Determine the [x, y] coordinate at the center of the cell enclosing the given text.  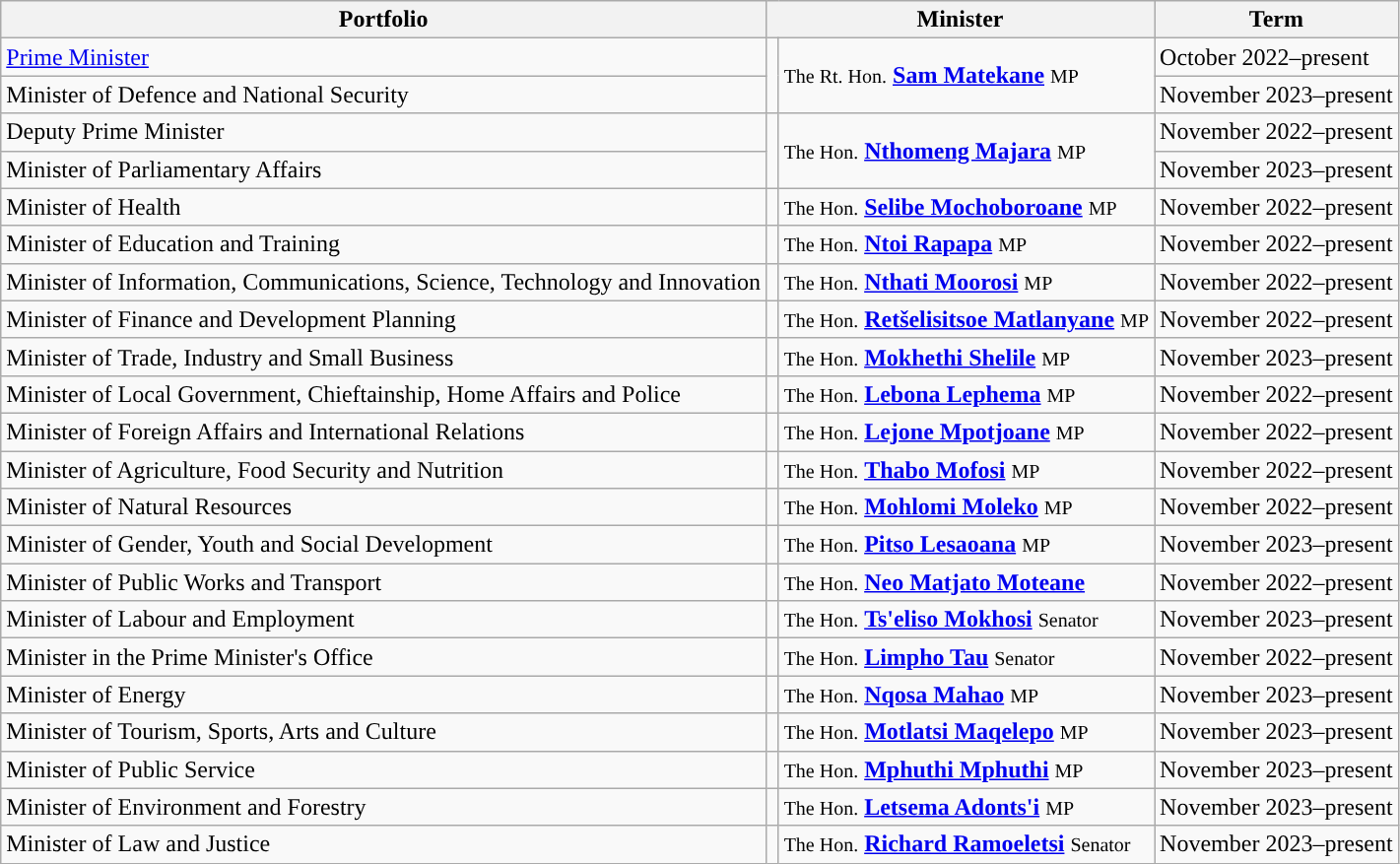
The Hon. Mohlomi Moleko MP [966, 507]
Portfolio [384, 20]
The Hon. Lebona Lephema MP [966, 394]
Deputy Prime Minister [384, 132]
The Hon. Thabo Mofosi MP [966, 470]
Minister of Finance and Development Planning [384, 319]
Minister of Labour and Employment [384, 620]
Minister of Gender, Youth and Social Development [384, 545]
The Hon. Retšelisitsoe Matlanyane MP [966, 319]
The Hon. Mphuthi Mphuthi MP [966, 769]
Minister of Tourism, Sports, Arts and Culture [384, 732]
Minister of Education and Training [384, 244]
Minister of Trade, Industry and Small Business [384, 357]
The Hon. Motlatsi Maqelepo MP [966, 732]
Minister of Law and Justice [384, 844]
The Hon. Neo Matjato Moteane [966, 582]
The Hon. Lejone Mpotjoane MP [966, 432]
The Hon. Limpho Tau Senator [966, 657]
The Hon. Ntoi Rapapa MP [966, 244]
October 2022–present [1277, 57]
The Rt. Hon. Sam Matekane MP [966, 76]
Minister of Environment and Forestry [384, 807]
Minister [961, 20]
Minister of Agriculture, Food Security and Nutrition [384, 470]
Minister of Foreign Affairs and International Relations [384, 432]
The Hon. Nthomeng Majara MP [966, 151]
The Hon. Nthati Moorosi MP [966, 282]
The Hon. Nqosa Mahao MP [966, 695]
Minister of Health [384, 207]
Minister of Natural Resources [384, 507]
The Hon. Pitso Lesaoana MP [966, 545]
Prime Minister [384, 57]
Minister in the Prime Minister's Office [384, 657]
Minister of Defence and National Security [384, 95]
Minister of Public Service [384, 769]
The Hon. Mokhethi Shelile MP [966, 357]
The Hon. Ts'eliso Mokhosi Senator [966, 620]
The Hon. Selibe Mochoboroane MP [966, 207]
Minister of Local Government, Chieftainship, Home Affairs and Police [384, 394]
Minister of Public Works and Transport [384, 582]
Minister of Energy [384, 695]
Minister of Information, Communications, Science, Technology and Innovation [384, 282]
The Hon. Letsema Adonts'i MP [966, 807]
Minister of Parliamentary Affairs [384, 169]
Term [1277, 20]
The Hon. Richard Ramoeletsi Senator [966, 844]
